Search for the cell housing the specified text and yield its [X, Y] center coordinate. 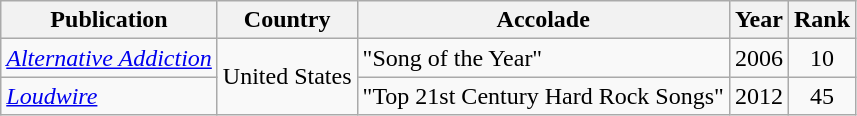
"Top 21st Century Hard Rock Songs" [543, 96]
Year [758, 20]
2012 [758, 96]
45 [822, 96]
Alternative Addiction [110, 58]
Publication [110, 20]
United States [287, 77]
Loudwire [110, 96]
Country [287, 20]
10 [822, 58]
Rank [822, 20]
Accolade [543, 20]
2006 [758, 58]
"Song of the Year" [543, 58]
